Extract the [X, Y] coordinate from the center of the cell holding the provided text.  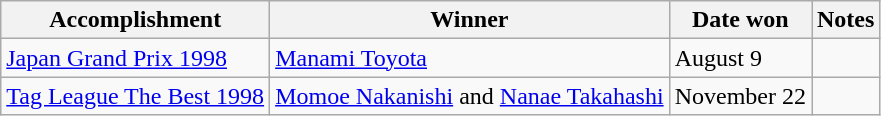
Date won [740, 20]
Japan Grand Prix 1998 [136, 58]
November 22 [740, 96]
Accomplishment [136, 20]
August 9 [740, 58]
Notes [846, 20]
Winner [470, 20]
Momoe Nakanishi and Nanae Takahashi [470, 96]
Manami Toyota [470, 58]
Tag League The Best 1998 [136, 96]
